Provide the (X, Y) coordinate of the cell's center where the given text is located.  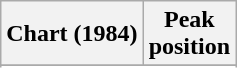
Peakposition (189, 34)
Chart (1984) (72, 34)
